Determine the [X, Y] coordinate at the center of the cell enclosing the given text.  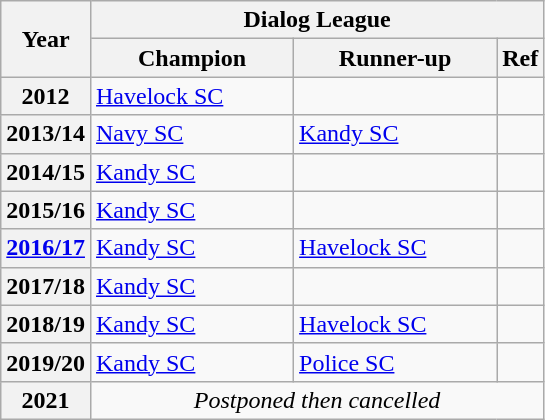
Runner-up [396, 58]
Year [46, 39]
Dialog League [316, 20]
Navy SC [192, 134]
2014/15 [46, 172]
2016/17 [46, 248]
2019/20 [46, 362]
2018/19 [46, 324]
2015/16 [46, 210]
2021 [46, 400]
2012 [46, 96]
Ref [520, 58]
Champion [192, 58]
Police SC [396, 362]
2017/18 [46, 286]
2013/14 [46, 134]
Postponed then cancelled [316, 400]
